Extract the [X, Y] coordinate from the center of the cell holding the provided text.  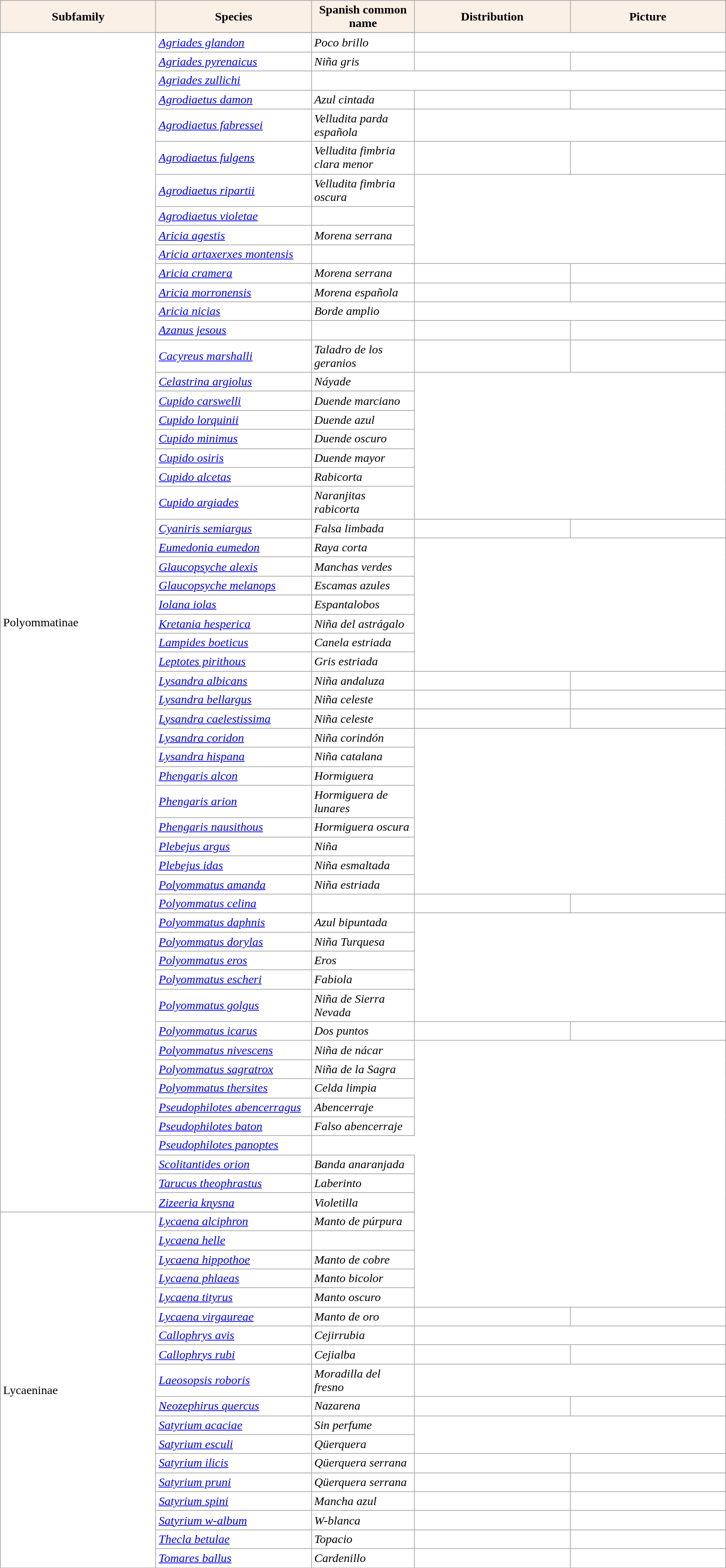
Subfamily [78, 17]
Niña de nácar [363, 1050]
Polyommatus daphnis [234, 922]
Niña esmaltada [363, 865]
Qüerquera [363, 1444]
Cupido minimus [234, 439]
Manto bicolor [363, 1279]
Violetilla [363, 1202]
Phengaris arion [234, 802]
Niña [363, 846]
Lysandra bellargus [234, 700]
Tarucus theophrastus [234, 1183]
Banda anaranjada [363, 1164]
Eumedonia eumedon [234, 547]
Manto de oro [363, 1317]
Polyommatus sagratrox [234, 1069]
Celastrina argiolus [234, 382]
Satyrium spini [234, 1501]
Cardenillo [363, 1558]
Callophrys rubi [234, 1355]
Distribution [492, 17]
Celda limpia [363, 1088]
Duende azul [363, 420]
Satyrium ilicis [234, 1463]
Lycaena virgaureae [234, 1317]
Cupido carswelli [234, 401]
Laeosopsis roboris [234, 1381]
Mancha azul [363, 1501]
Polyommatus nivescens [234, 1050]
Niña de la Sagra [363, 1069]
Polyommatus eros [234, 961]
Nazarena [363, 1406]
Manto de púrpura [363, 1221]
Laberinto [363, 1183]
Azanus jesous [234, 330]
Iolana iolas [234, 604]
Niña gris [363, 61]
Leptotes pirithous [234, 662]
Duende mayor [363, 458]
Pseudophilotes panoptes [234, 1145]
Plebejus argus [234, 846]
Lycaena alciphron [234, 1221]
Polyommatus dorylas [234, 941]
Rabicorta [363, 477]
Manto de cobre [363, 1259]
Cejialba [363, 1355]
Lycaeninae [78, 1390]
Agrodiaetus fabressei [234, 125]
Duende oscuro [363, 439]
Sin perfume [363, 1425]
Species [234, 17]
Eros [363, 961]
Agrodiaetus violetae [234, 216]
Manto oscuro [363, 1298]
Cyaniris semiargus [234, 528]
Velludita parda española [363, 125]
Tomares ballus [234, 1558]
Cupido osiris [234, 458]
Kretania hesperica [234, 623]
Lysandra coridon [234, 738]
Lysandra hispana [234, 757]
Niña corindón [363, 738]
Pseudophilotes baton [234, 1126]
Niña de Sierra Nevada [363, 1006]
Aricia morronensis [234, 292]
Polyommatus amanda [234, 884]
Velludita fimbria oscura [363, 190]
Aricia nicias [234, 311]
Manchas verdes [363, 566]
Falso abencerraje [363, 1126]
Duende marciano [363, 401]
Azul cintada [363, 99]
Aricia agestis [234, 235]
Neozephirus quercus [234, 1406]
Velludita fimbria clara menor [363, 158]
Lycaena tityrus [234, 1298]
Satyrium acaciae [234, 1425]
Náyade [363, 382]
Lysandra caelestissima [234, 719]
Borde amplio [363, 311]
Cupido argiades [234, 503]
Polyommatus golgus [234, 1006]
Topacio [363, 1539]
Morena española [363, 292]
Taladro de los geranios [363, 356]
Spanish common name [363, 17]
Cacyreus marshalli [234, 356]
Scolitantides orion [234, 1164]
Moradilla del fresno [363, 1381]
Fabiola [363, 980]
Raya corta [363, 547]
Agrodiaetus fulgens [234, 158]
Lycaena hippothoe [234, 1259]
Hormiguera [363, 776]
Polyommatinae [78, 623]
Niña catalana [363, 757]
Cupido lorquinii [234, 420]
Gris estriada [363, 662]
Satyrium esculi [234, 1444]
Aricia artaxerxes montensis [234, 254]
Thecla betulae [234, 1539]
Poco brillo [363, 42]
Falsa limbada [363, 528]
Polyommatus icarus [234, 1031]
Niña Turquesa [363, 941]
Hormiguera oscura [363, 827]
Hormiguera de lunares [363, 802]
Niña del astrágalo [363, 623]
Naranjitas rabicorta [363, 503]
Picture [648, 17]
Plebejus idas [234, 865]
Niña andaluza [363, 681]
Pseudophilotes abencerragus [234, 1107]
Agrodiaetus ripartii [234, 190]
Callophrys avis [234, 1336]
Zizeeria knysna [234, 1202]
W-blanca [363, 1520]
Aricia cramera [234, 273]
Polyommatus celina [234, 903]
Agriades pyrenaicus [234, 61]
Lysandra albicans [234, 681]
Glaucopsyche melanops [234, 585]
Lycaena helle [234, 1240]
Polyommatus escheri [234, 980]
Lampides boeticus [234, 643]
Abencerraje [363, 1107]
Agriades glandon [234, 42]
Espantalobos [363, 604]
Polyommatus thersites [234, 1088]
Agrodiaetus damon [234, 99]
Canela estriada [363, 643]
Azul bipuntada [363, 922]
Cupido alcetas [234, 477]
Niña estriada [363, 884]
Satyrium pruni [234, 1482]
Lycaena phlaeas [234, 1279]
Escamas azules [363, 585]
Agriades zullichi [234, 80]
Cejirrubia [363, 1336]
Glaucopsyche alexis [234, 566]
Phengaris alcon [234, 776]
Dos puntos [363, 1031]
Phengaris nausithous [234, 827]
Satyrium w-album [234, 1520]
